Find where the given text appears and provide that cell's center as (X, Y) coordinate. 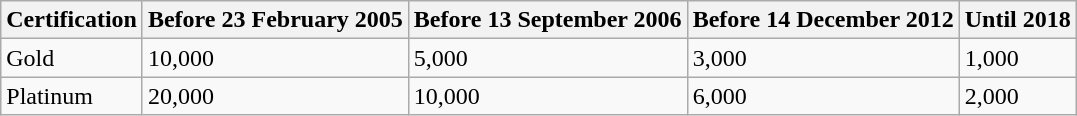
Until 2018 (1018, 20)
6,000 (823, 96)
Before 14 December 2012 (823, 20)
Before 13 September 2006 (548, 20)
2,000 (1018, 96)
Before 23 February 2005 (275, 20)
1,000 (1018, 58)
Platinum (72, 96)
3,000 (823, 58)
Gold (72, 58)
20,000 (275, 96)
Certification (72, 20)
5,000 (548, 58)
